Search for the cell housing the specified text and yield its (x, y) center coordinate. 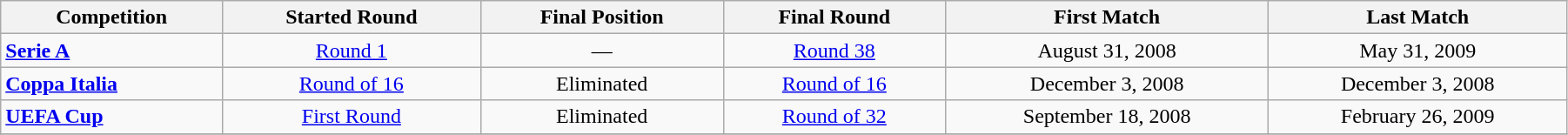
Started Round (352, 17)
Round 38 (834, 51)
February 26, 2009 (1418, 117)
May 31, 2009 (1418, 51)
First Match (1107, 17)
Coppa Italia (111, 84)
August 31, 2008 (1107, 51)
Final Round (834, 17)
Competition (111, 17)
Serie A (111, 51)
Final Position (602, 17)
Last Match (1418, 17)
— (602, 51)
First Round (352, 117)
Round 1 (352, 51)
September 18, 2008 (1107, 117)
UEFA Cup (111, 117)
Round of 32 (834, 117)
